Extract the (X, Y) coordinate from the center of the cell holding the provided text.  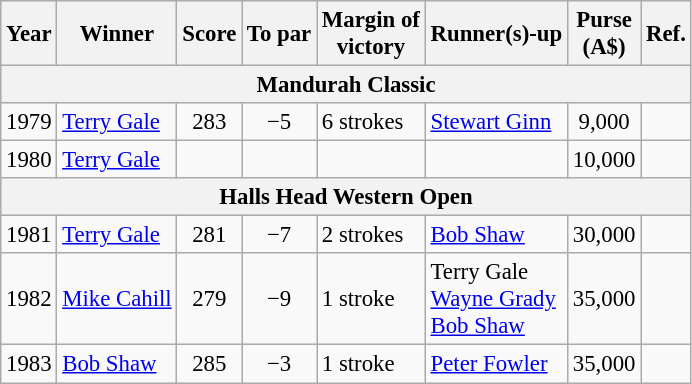
Ref. (666, 34)
Winner (117, 34)
30,000 (604, 235)
−3 (280, 364)
Terry GaleWayne GradyBob Shaw (496, 300)
279 (210, 300)
To par (280, 34)
Stewart Ginn (496, 122)
1980 (29, 160)
−5 (280, 122)
Mike Cahill (117, 300)
−7 (280, 235)
2 strokes (372, 235)
1982 (29, 300)
Halls Head Western Open (346, 197)
283 (210, 122)
1979 (29, 122)
1983 (29, 364)
Margin ofvictory (372, 34)
Peter Fowler (496, 364)
10,000 (604, 160)
Mandurah Classic (346, 85)
Runner(s)-up (496, 34)
285 (210, 364)
Purse(A$) (604, 34)
Score (210, 34)
6 strokes (372, 122)
281 (210, 235)
Year (29, 34)
−9 (280, 300)
1981 (29, 235)
9,000 (604, 122)
